Search for the cell housing the specified text and yield its (x, y) center coordinate. 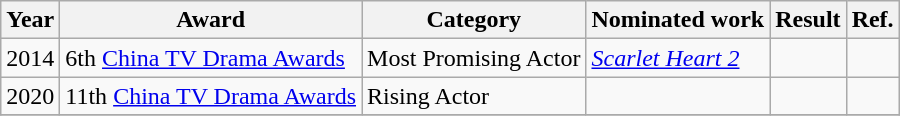
Nominated work (678, 20)
Most Promising Actor (474, 58)
2020 (30, 96)
Scarlet Heart 2 (678, 58)
11th China TV Drama Awards (211, 96)
Category (474, 20)
Result (808, 20)
Year (30, 20)
Award (211, 20)
Ref. (872, 20)
Rising Actor (474, 96)
6th China TV Drama Awards (211, 58)
2014 (30, 58)
